Scan for the cell matching the given text and deliver its [X, Y] coordinate at center. 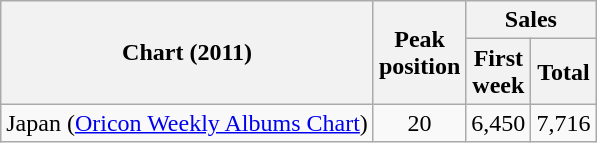
Chart (2011) [188, 52]
Total [564, 72]
20 [419, 123]
6,450 [498, 123]
Sales [531, 20]
Firstweek [498, 72]
Japan (Oricon Weekly Albums Chart) [188, 123]
Peakposition [419, 52]
7,716 [564, 123]
